Capture the cell that displays the provided text and extract its [X, Y] central coordinate. 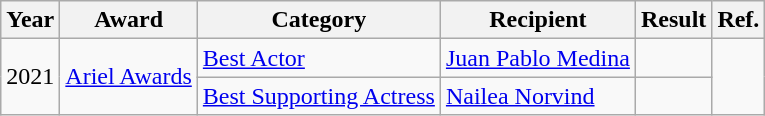
Best Actor [318, 58]
Ref. [738, 20]
Juan Pablo Medina [538, 58]
Award [129, 20]
Result [673, 20]
Nailea Norvind [538, 96]
Best Supporting Actress [318, 96]
Year [30, 20]
Ariel Awards [129, 77]
2021 [30, 77]
Category [318, 20]
Recipient [538, 20]
